Output the [X, Y] coordinate of the center of the cell containing the given text.  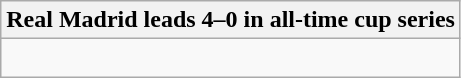
Real Madrid leads 4–0 in all-time cup series [231, 20]
